Detect which cell encompasses the target text, then output its (X, Y) center coordinate. 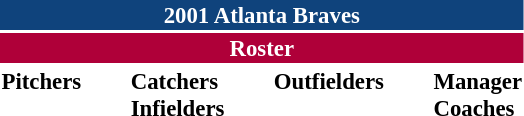
2001 Atlanta Braves (262, 15)
Roster (262, 48)
